Determine the (x, y) coordinate at the center of the cell enclosing the given text.  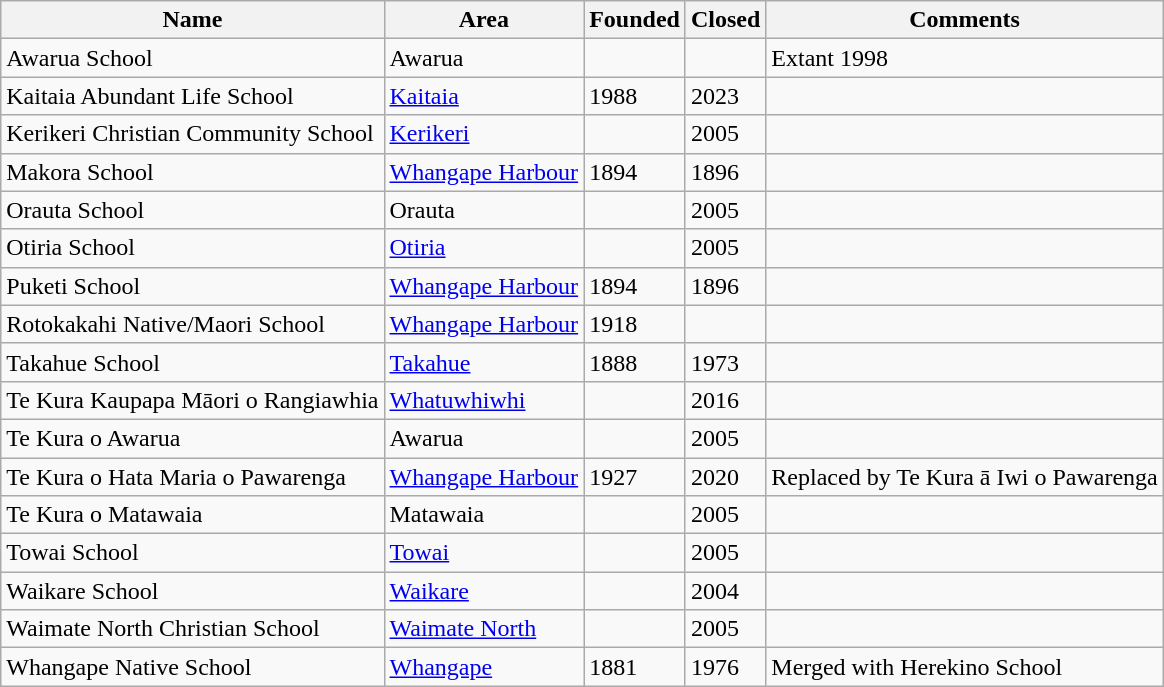
Waikare School (192, 591)
Otiria School (192, 248)
Matawaia (484, 515)
1988 (635, 96)
1888 (635, 362)
Puketi School (192, 286)
Kerikeri (484, 134)
Kerikeri Christian Community School (192, 134)
Otiria (484, 248)
Waikare (484, 591)
1881 (635, 667)
2016 (725, 400)
Takahue (484, 362)
Te Kura Kaupapa Māori o Rangiawhia (192, 400)
Waimate North (484, 629)
Te Kura o Hata Maria o Pawarenga (192, 477)
2004 (725, 591)
Merged with Herekino School (964, 667)
Makora School (192, 172)
Whangape Native School (192, 667)
Orauta (484, 210)
1973 (725, 362)
Comments (964, 20)
1976 (725, 667)
Replaced by Te Kura ā Iwi o Pawarenga (964, 477)
Founded (635, 20)
1927 (635, 477)
Area (484, 20)
Name (192, 20)
Closed (725, 20)
Extant 1998 (964, 58)
Towai School (192, 553)
Takahue School (192, 362)
2023 (725, 96)
Whatuwhiwhi (484, 400)
Waimate North Christian School (192, 629)
Awarua School (192, 58)
Kaitaia Abundant Life School (192, 96)
Kaitaia (484, 96)
Te Kura o Matawaia (192, 515)
Towai (484, 553)
Rotokakahi Native/Maori School (192, 324)
Orauta School (192, 210)
Whangape (484, 667)
1918 (635, 324)
2020 (725, 477)
Te Kura o Awarua (192, 438)
